Determine the [x, y] coordinate at the center of the cell enclosing the given text.  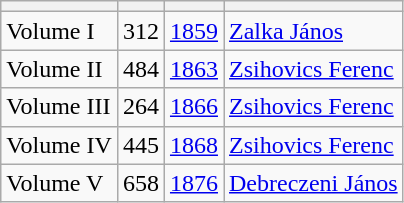
Volume IV [60, 145]
1859 [194, 31]
445 [140, 145]
Volume III [60, 107]
Debreczeni János [314, 183]
1863 [194, 69]
Volume V [60, 183]
Volume I [60, 31]
264 [140, 107]
312 [140, 31]
1876 [194, 183]
484 [140, 69]
658 [140, 183]
Zalka János [314, 31]
1866 [194, 107]
1868 [194, 145]
Volume II [60, 69]
